Extract the (x, y) coordinate from the center of the cell holding the provided text.  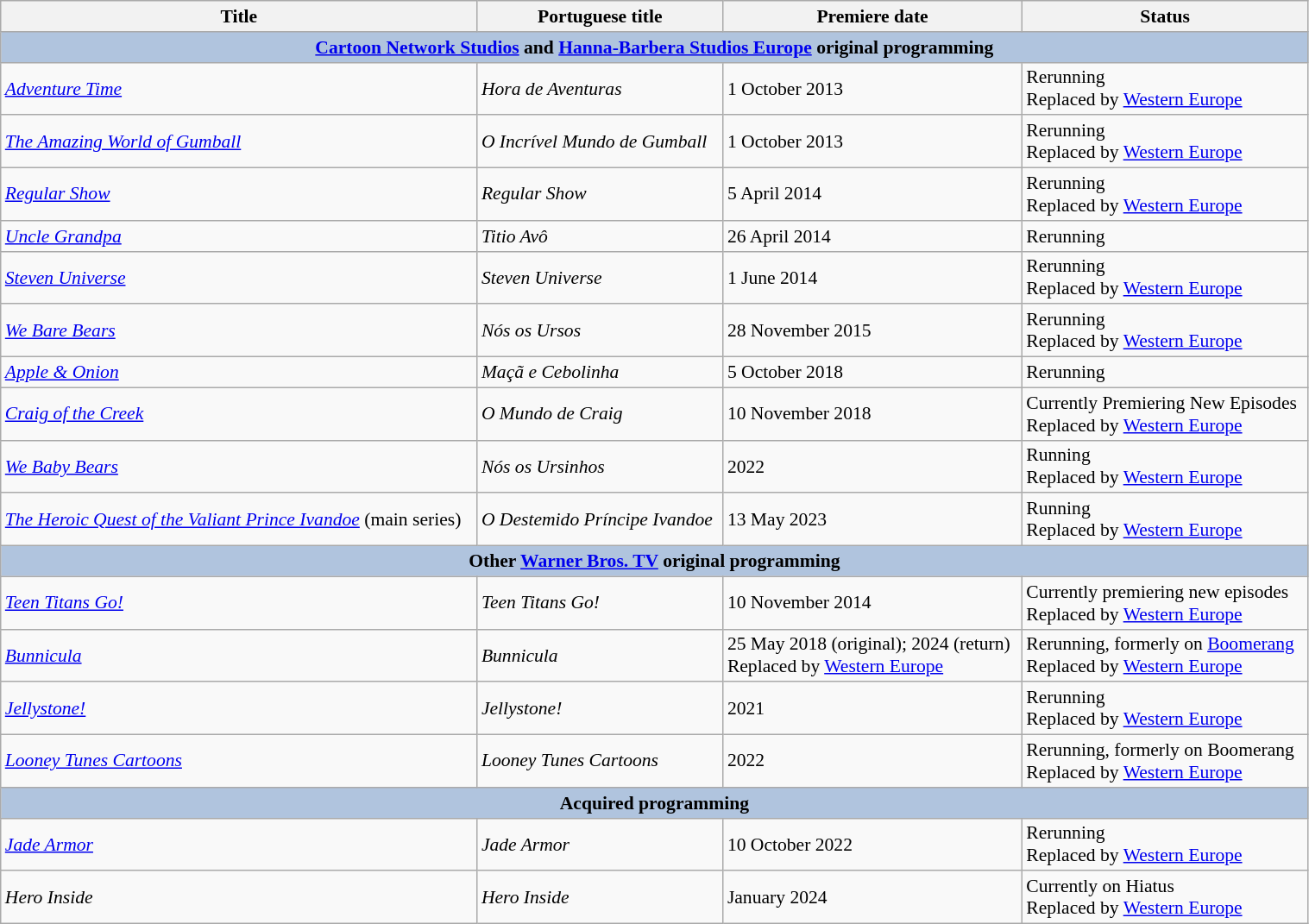
Hora de Aventuras (601, 88)
5 April 2014 (872, 195)
2021 (872, 709)
Nós os Ursos (601, 331)
28 November 2015 (872, 331)
O Mundo de Craig (601, 414)
Currently Premiering New EpisodesReplaced by Western Europe (1165, 414)
1 June 2014 (872, 278)
13 May 2023 (872, 519)
Currently on HiatusReplaced by Western Europe (1165, 897)
25 May 2018 (original); 2024 (return)Replaced by Western Europe (872, 656)
26 April 2014 (872, 236)
Cartoon Network Studios and Hanna-Barbera Studios Europe original programming (654, 47)
Craig of the Creek (239, 414)
O Incrível Mundo de Gumball (601, 141)
The Amazing World of Gumball (239, 141)
Premiere date (872, 16)
Other Warner Bros. TV original programming (654, 562)
10 October 2022 (872, 844)
Titio Avô (601, 236)
10 November 2018 (872, 414)
We Bare Bears (239, 331)
Title (239, 16)
Portuguese title (601, 16)
Status (1165, 16)
Currently premiering new episodesReplaced by Western Europe (1165, 602)
Acquired programming (654, 803)
We Baby Bears (239, 466)
5 October 2018 (872, 373)
10 November 2014 (872, 602)
The Heroic Quest of the Valiant Prince Ivandoe (main series) (239, 519)
January 2024 (872, 897)
Uncle Grandpa (239, 236)
Nós os Ursinhos (601, 466)
Adventure Time (239, 88)
O Destemido Príncipe Ivandoe (601, 519)
Apple & Onion (239, 373)
Maçã e Cebolinha (601, 373)
